Provide the (X, Y) coordinate of the cell's center where the given text is located.  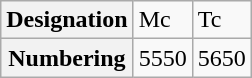
Designation (67, 20)
Numbering (67, 58)
Mc (162, 20)
5550 (162, 58)
Tc (222, 20)
5650 (222, 58)
